Determine the (x, y) coordinate at the center of the cell enclosing the given text.  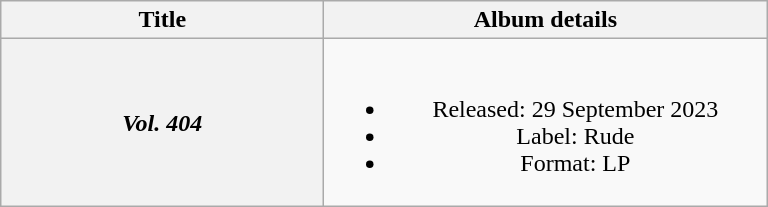
Title (162, 20)
Vol. 404 (162, 122)
Album details (546, 20)
Released: 29 September 2023Label: RudeFormat: LP (546, 122)
